Extract the (X, Y) coordinate from the center of the cell holding the provided text.  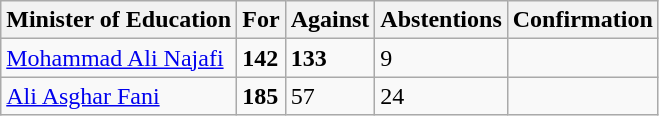
57 (330, 96)
Abstentions (441, 20)
For (261, 20)
Mohammad Ali Najafi (119, 58)
9 (441, 58)
Minister of Education (119, 20)
Ali Asghar Fani (119, 96)
24 (441, 96)
185 (261, 96)
133 (330, 58)
Against (330, 20)
Confirmation (582, 20)
142 (261, 58)
